Extract the [X, Y] coordinate from the center of the cell holding the provided text.  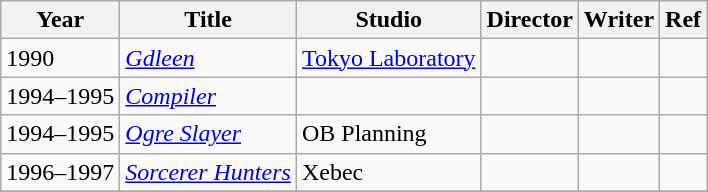
Director [530, 20]
Ogre Slayer [208, 134]
Writer [618, 20]
Ref [684, 20]
OB Planning [388, 134]
Year [60, 20]
Tokyo Laboratory [388, 58]
Compiler [208, 96]
Xebec [388, 172]
Gdleen [208, 58]
Title [208, 20]
1990 [60, 58]
Studio [388, 20]
1996–1997 [60, 172]
Sorcerer Hunters [208, 172]
